Output the [X, Y] coordinate of the center of the cell containing the given text.  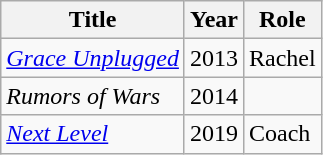
Coach [283, 134]
2013 [214, 58]
Role [283, 20]
2014 [214, 96]
2019 [214, 134]
Title [93, 20]
Rumors of Wars [93, 96]
Rachel [283, 58]
Grace Unplugged [93, 58]
Year [214, 20]
Next Level [93, 134]
